Return [x, y] of the center of cell containing provided text 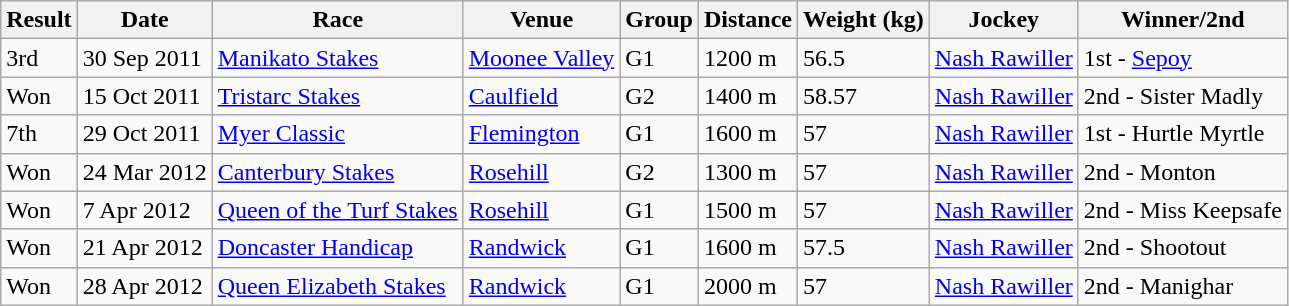
Manikato Stakes [338, 58]
2nd - Monton [1182, 172]
7th [39, 134]
21 Apr 2012 [144, 248]
3rd [39, 58]
29 Oct 2011 [144, 134]
57.5 [864, 248]
2nd - Sister Madly [1182, 96]
Date [144, 20]
1st - Sepoy [1182, 58]
Tristarc Stakes [338, 96]
30 Sep 2011 [144, 58]
Venue [542, 20]
2nd - Miss Keepsafe [1182, 210]
58.57 [864, 96]
Group [660, 20]
Myer Classic [338, 134]
2000 m [748, 286]
1300 m [748, 172]
24 Mar 2012 [144, 172]
1500 m [748, 210]
1st - Hurtle Myrtle [1182, 134]
7 Apr 2012 [144, 210]
15 Oct 2011 [144, 96]
Caulfield [542, 96]
28 Apr 2012 [144, 286]
1200 m [748, 58]
Race [338, 20]
Distance [748, 20]
2nd - Manighar [1182, 286]
Jockey [1004, 20]
Weight (kg) [864, 20]
Queen of the Turf Stakes [338, 210]
Flemington [542, 134]
Doncaster Handicap [338, 248]
Moonee Valley [542, 58]
1400 m [748, 96]
2nd - Shootout [1182, 248]
Winner/2nd [1182, 20]
Canterbury Stakes [338, 172]
56.5 [864, 58]
Queen Elizabeth Stakes [338, 286]
Result [39, 20]
